Output the [x, y] coordinate of the center of the cell containing the given text.  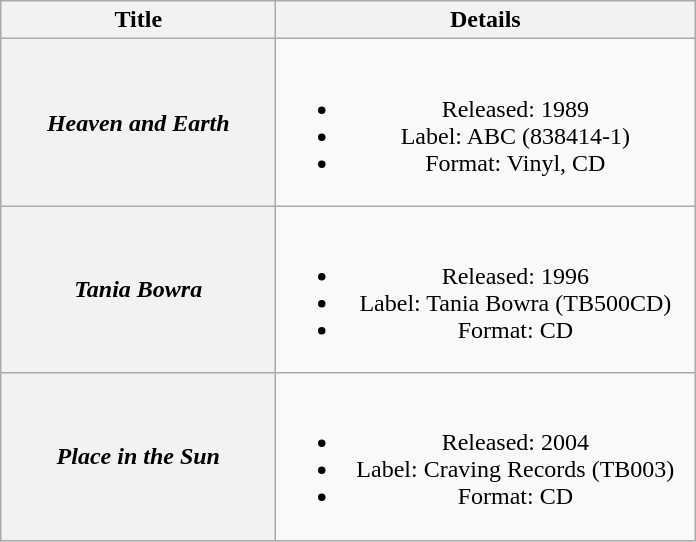
Details [486, 20]
Tania Bowra [138, 290]
Released: 1996Label: Tania Bowra (TB500CD)Format: CD [486, 290]
Released: 1989Label: ABC (838414-1)Format: Vinyl, CD [486, 122]
Title [138, 20]
Place in the Sun [138, 456]
Released: 2004Label: Craving Records (TB003)Format: CD [486, 456]
Heaven and Earth [138, 122]
